Find where the given text appears and provide that cell's center as [X, Y] coordinate. 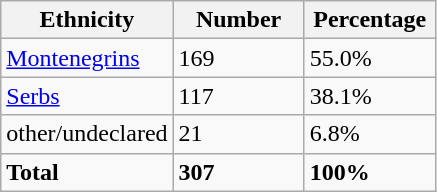
38.1% [370, 96]
Number [238, 20]
6.8% [370, 134]
Total [87, 172]
Serbs [87, 96]
307 [238, 172]
117 [238, 96]
21 [238, 134]
Ethnicity [87, 20]
Percentage [370, 20]
100% [370, 172]
other/undeclared [87, 134]
55.0% [370, 58]
169 [238, 58]
Montenegrins [87, 58]
